Provide the [X, Y] coordinate of the cell's center where the given text is located.  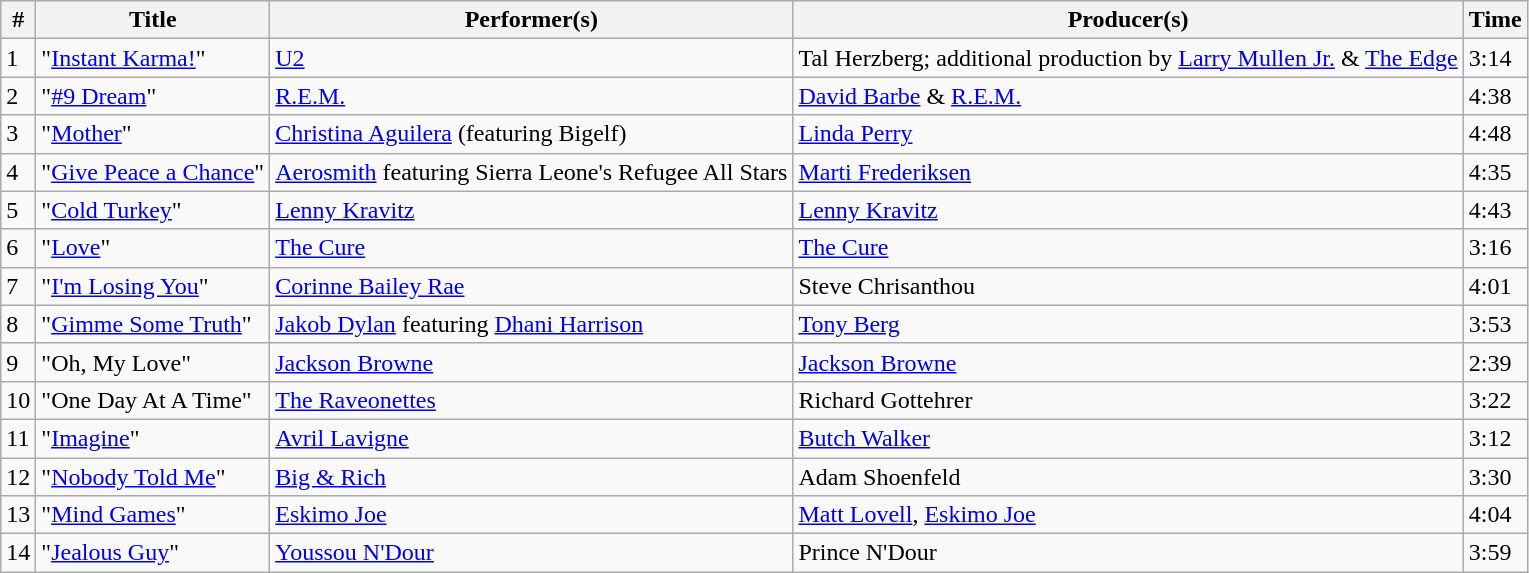
4:35 [1495, 172]
Jakob Dylan featuring Dhani Harrison [532, 324]
"I'm Losing You" [153, 286]
12 [18, 477]
11 [18, 438]
"Give Peace a Chance" [153, 172]
Steve Chrisanthou [1128, 286]
Butch Walker [1128, 438]
"Cold Turkey" [153, 210]
3:30 [1495, 477]
8 [18, 324]
"Gimme Some Truth" [153, 324]
R.E.M. [532, 96]
Aerosmith featuring Sierra Leone's Refugee All Stars [532, 172]
Corinne Bailey Rae [532, 286]
Christina Aguilera (featuring Bigelf) [532, 134]
4:04 [1495, 515]
1 [18, 58]
Adam Shoenfeld [1128, 477]
13 [18, 515]
2:39 [1495, 362]
David Barbe & R.E.M. [1128, 96]
14 [18, 553]
"Nobody Told Me" [153, 477]
3:16 [1495, 248]
"Mind Games" [153, 515]
3:53 [1495, 324]
4:48 [1495, 134]
Avril Lavigne [532, 438]
"Jealous Guy" [153, 553]
The Raveonettes [532, 400]
"#9 Dream" [153, 96]
Big & Rich [532, 477]
3:59 [1495, 553]
4 [18, 172]
9 [18, 362]
"Love" [153, 248]
6 [18, 248]
2 [18, 96]
"Oh, My Love" [153, 362]
"Instant Karma!" [153, 58]
10 [18, 400]
Youssou N'Dour [532, 553]
3:14 [1495, 58]
4:38 [1495, 96]
4:43 [1495, 210]
Linda Perry [1128, 134]
Richard Gottehrer [1128, 400]
U2 [532, 58]
Eskimo Joe [532, 515]
3:12 [1495, 438]
Tony Berg [1128, 324]
4:01 [1495, 286]
"Mother" [153, 134]
7 [18, 286]
"Imagine" [153, 438]
# [18, 20]
Tal Herzberg; additional production by Larry Mullen Jr. & The Edge [1128, 58]
Performer(s) [532, 20]
Marti Frederiksen [1128, 172]
3 [18, 134]
Prince N'Dour [1128, 553]
Time [1495, 20]
Matt Lovell, Eskimo Joe [1128, 515]
3:22 [1495, 400]
Producer(s) [1128, 20]
"One Day At A Time" [153, 400]
5 [18, 210]
Title [153, 20]
